Provide the [x, y] coordinate of the cell's center where the given text is located.  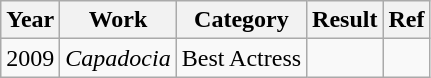
Ref [406, 20]
Result [345, 20]
Year [30, 20]
Work [118, 20]
Category [241, 20]
Capadocia [118, 58]
2009 [30, 58]
Best Actress [241, 58]
